Return (X, Y) of the center of cell containing provided text 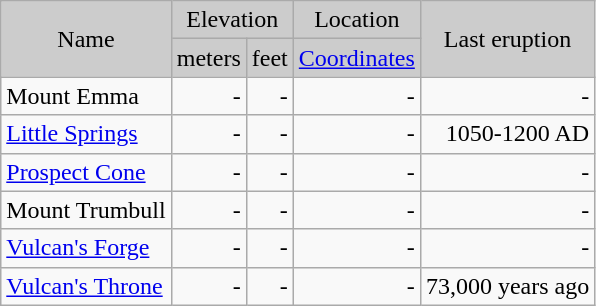
1050-1200 AD (507, 134)
Prospect Cone (86, 172)
Location (356, 20)
Elevation (232, 20)
Name (86, 39)
Last eruption (507, 39)
Vulcan's Throne (86, 286)
Mount Emma (86, 96)
feet (270, 58)
73,000 years ago (507, 286)
meters (208, 58)
Mount Trumbull (86, 210)
Coordinates (356, 58)
Little Springs (86, 134)
Vulcan's Forge (86, 248)
